For the text-containing cell, return its midpoint in [x, y] coordinate format. 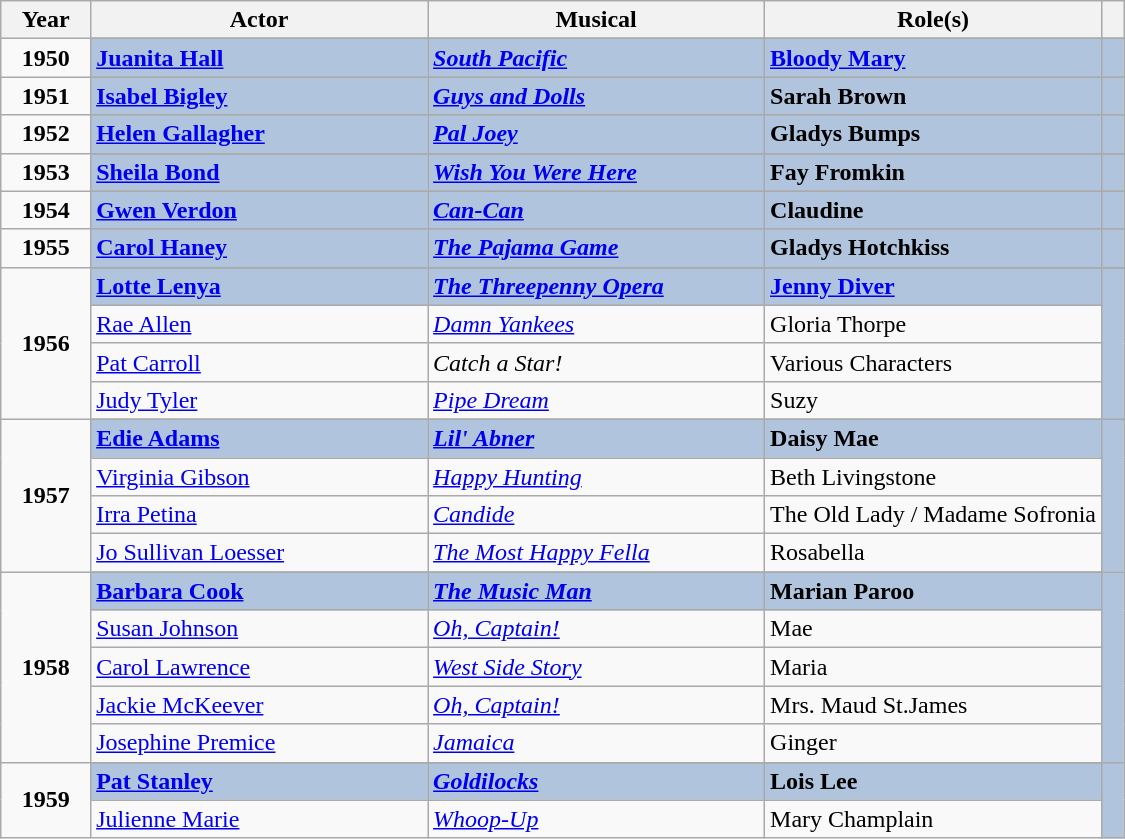
Pal Joey [596, 134]
Julienne Marie [260, 819]
1956 [46, 343]
Pipe Dream [596, 400]
Carol Lawrence [260, 667]
Lil' Abner [596, 438]
Guys and Dolls [596, 96]
Whoop-Up [596, 819]
Sarah Brown [934, 96]
Gloria Thorpe [934, 324]
Mary Champlain [934, 819]
Helen Gallagher [260, 134]
Lois Lee [934, 781]
Rosabella [934, 553]
Fay Fromkin [934, 172]
Gwen Verdon [260, 210]
1951 [46, 96]
Daisy Mae [934, 438]
Ginger [934, 743]
The Old Lady / Madame Sofronia [934, 515]
1954 [46, 210]
Bloody Mary [934, 58]
Suzy [934, 400]
1959 [46, 800]
Juanita Hall [260, 58]
West Side Story [596, 667]
Damn Yankees [596, 324]
1957 [46, 495]
Mrs. Maud St.James [934, 705]
Susan Johnson [260, 629]
Jackie McKeever [260, 705]
Jamaica [596, 743]
The Threepenny Opera [596, 286]
Pat Stanley [260, 781]
Actor [260, 20]
Maria [934, 667]
The Music Man [596, 591]
1955 [46, 248]
1953 [46, 172]
Catch a Star! [596, 362]
Various Characters [934, 362]
The Most Happy Fella [596, 553]
Isabel Bigley [260, 96]
Judy Tyler [260, 400]
Can-Can [596, 210]
Goldilocks [596, 781]
South Pacific [596, 58]
Virginia Gibson [260, 477]
Sheila Bond [260, 172]
Jenny Diver [934, 286]
1952 [46, 134]
Wish You Were Here [596, 172]
1950 [46, 58]
Musical [596, 20]
Marian Paroo [934, 591]
Beth Livingstone [934, 477]
Edie Adams [260, 438]
Irra Petina [260, 515]
Happy Hunting [596, 477]
Barbara Cook [260, 591]
Year [46, 20]
The Pajama Game [596, 248]
Claudine [934, 210]
Gladys Hotchkiss [934, 248]
Jo Sullivan Loesser [260, 553]
Josephine Premice [260, 743]
1958 [46, 667]
Carol Haney [260, 248]
Role(s) [934, 20]
Rae Allen [260, 324]
Pat Carroll [260, 362]
Gladys Bumps [934, 134]
Candide [596, 515]
Mae [934, 629]
Lotte Lenya [260, 286]
